Return [x, y] of the center of cell containing provided text 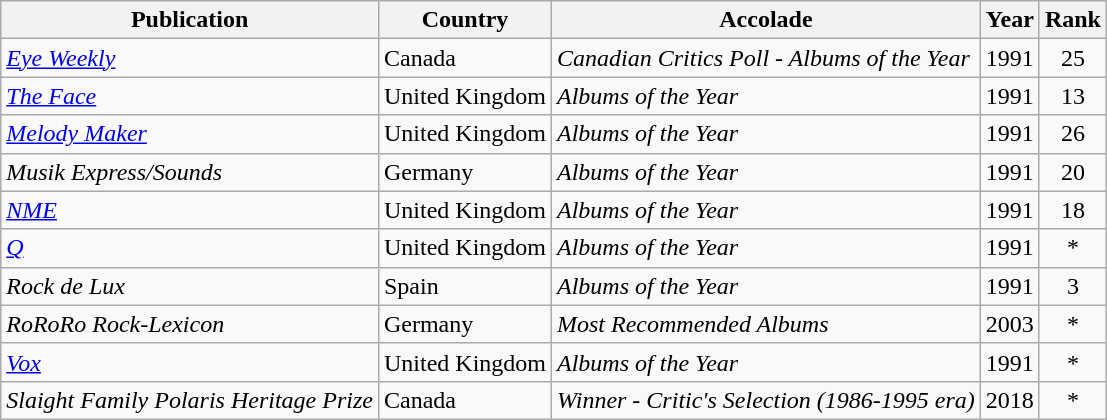
2018 [1010, 400]
Vox [190, 362]
Canadian Critics Poll - Albums of the Year [766, 58]
NME [190, 210]
18 [1072, 210]
Winner - Critic's Selection (1986-1995 era) [766, 400]
Slaight Family Polaris Heritage Prize [190, 400]
20 [1072, 172]
Spain [464, 286]
2003 [1010, 324]
3 [1072, 286]
Eye Weekly [190, 58]
26 [1072, 134]
Rank [1072, 20]
25 [1072, 58]
Musik Express/Sounds [190, 172]
Accolade [766, 20]
Melody Maker [190, 134]
Year [1010, 20]
RoRoRo Rock-Lexicon [190, 324]
Most Recommended Albums [766, 324]
Country [464, 20]
The Face [190, 96]
Q [190, 248]
Rock de Lux [190, 286]
13 [1072, 96]
Publication [190, 20]
